Return (X, Y) of the center of cell containing provided text 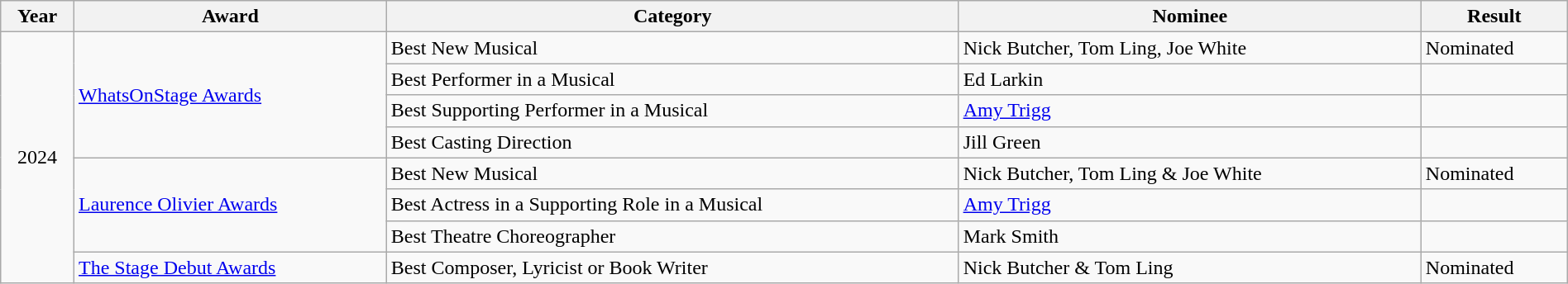
Best Performer in a Musical (672, 79)
Laurence Olivier Awards (230, 205)
Result (1494, 17)
Nick Butcher, Tom Ling & Joe White (1189, 173)
Best Theatre Choreographer (672, 236)
Nominee (1189, 17)
WhatsOnStage Awards (230, 95)
The Stage Debut Awards (230, 267)
Best Casting Direction (672, 142)
Best Actress in a Supporting Role in a Musical (672, 205)
Mark Smith (1189, 236)
Best Composer, Lyricist or Book Writer (672, 267)
Nick Butcher & Tom Ling (1189, 267)
2024 (38, 158)
Year (38, 17)
Best Supporting Performer in a Musical (672, 111)
Award (230, 17)
Jill Green (1189, 142)
Nick Butcher, Tom Ling, Joe White (1189, 48)
Ed Larkin (1189, 79)
Category (672, 17)
